Return [x, y] of the center of cell containing provided text 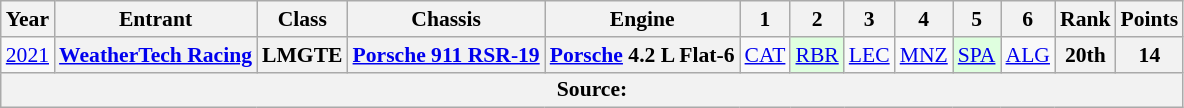
3 [870, 19]
WeatherTech Racing [156, 55]
Porsche 911 RSR-19 [446, 55]
Points [1150, 19]
Porsche 4.2 L Flat-6 [642, 55]
Engine [642, 19]
5 [977, 19]
RBR [816, 55]
Chassis [446, 19]
6 [1028, 19]
Year [28, 19]
MNZ [924, 55]
Rank [1086, 19]
SPA [977, 55]
LEC [870, 55]
Class [302, 19]
4 [924, 19]
20th [1086, 55]
Entrant [156, 19]
14 [1150, 55]
ALG [1028, 55]
2 [816, 19]
2021 [28, 55]
CAT [766, 55]
Source: [592, 90]
1 [766, 19]
LMGTE [302, 55]
